Return [X, Y] of the center of cell containing provided text 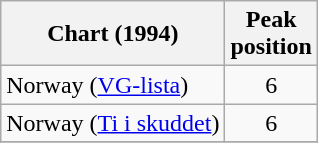
Norway (Ti i skuddet) [113, 123]
Peakposition [271, 34]
Chart (1994) [113, 34]
Norway (VG-lista) [113, 85]
